Find where the given text appears and provide that cell's center as (x, y) coordinate. 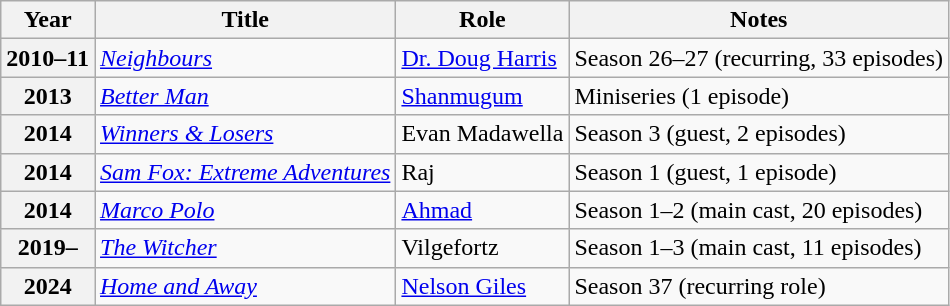
2010–11 (48, 58)
Season 1 (guest, 1 episode) (759, 172)
2024 (48, 286)
Raj (482, 172)
Evan Madawella (482, 134)
Season 26–27 (recurring, 33 episodes) (759, 58)
Shanmugum (482, 96)
Winners & Losers (244, 134)
Title (244, 20)
Ahmad (482, 210)
Year (48, 20)
Season 1–2 (main cast, 20 episodes) (759, 210)
Nelson Giles (482, 286)
2019– (48, 248)
2013 (48, 96)
Season 3 (guest, 2 episodes) (759, 134)
Season 37 (recurring role) (759, 286)
Better Man (244, 96)
Neighbours (244, 58)
Season 1–3 (main cast, 11 episodes) (759, 248)
Sam Fox: Extreme Adventures (244, 172)
Marco Polo (244, 210)
Notes (759, 20)
The Witcher (244, 248)
Dr. Doug Harris (482, 58)
Miniseries (1 episode) (759, 96)
Vilgefortz (482, 248)
Home and Away (244, 286)
Role (482, 20)
